Scan for the cell matching the given text and deliver its [x, y] coordinate at center. 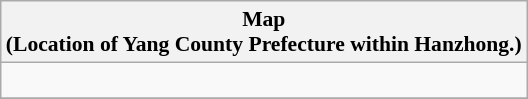
Map(Location of Yang County Prefecture within Hanzhong.) [264, 32]
